Return the [x, y] coordinate for the center point of the cell that contains the specified text.  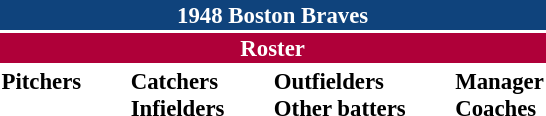
1948 Boston Braves [272, 15]
Roster [272, 48]
